Return the [x, y] coordinate for the center point of the cell that contains the specified text.  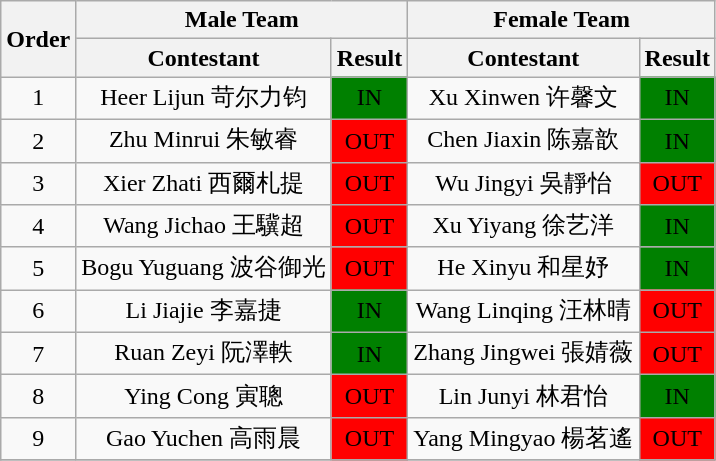
Ying Cong 寅聰 [204, 396]
Wang Jichao 王驥超 [204, 226]
7 [38, 354]
Xu Xinwen 许馨文 [524, 98]
6 [38, 312]
Zhang Jingwei 張婧薇 [524, 354]
4 [38, 226]
Heer Lijun 苛尔力钧 [204, 98]
Li Jiajie 李嘉捷 [204, 312]
8 [38, 396]
Gao Yuchen 高雨晨 [204, 438]
Wang Linqing 汪林晴 [524, 312]
Lin Junyi 林君怡 [524, 396]
Chen Jiaxin 陈嘉歆 [524, 140]
Wu Jingyi 吳靜怡 [524, 184]
Xier Zhati 西爾札提 [204, 184]
Order [38, 39]
Male Team [242, 20]
Zhu Minrui 朱敏睿 [204, 140]
5 [38, 268]
9 [38, 438]
Xu Yiyang 徐艺洋 [524, 226]
1 [38, 98]
3 [38, 184]
Bogu Yuguang 波谷御光 [204, 268]
He Xinyu 和星妤 [524, 268]
Female Team [562, 20]
Ruan Zeyi 阮澤軼 [204, 354]
2 [38, 140]
Yang Mingyao 楊茗遙 [524, 438]
